Return [x, y] of the center of cell containing provided text 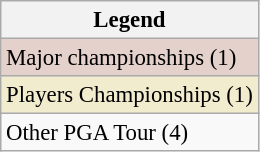
Major championships (1) [130, 58]
Legend [130, 20]
Players Championships (1) [130, 95]
Other PGA Tour (4) [130, 133]
